Return [X, Y] of the center of cell containing provided text 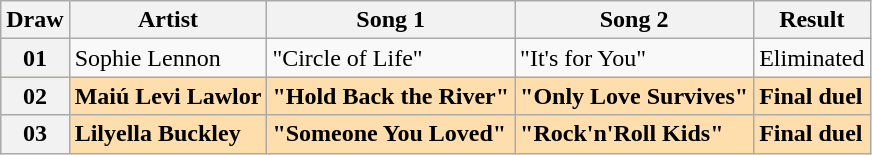
Eliminated [812, 58]
"Someone You Loved" [391, 134]
Sophie Lennon [168, 58]
Result [812, 20]
"Circle of Life" [391, 58]
01 [35, 58]
Artist [168, 20]
Lilyella Buckley [168, 134]
"It's for You" [634, 58]
Song 1 [391, 20]
03 [35, 134]
02 [35, 96]
"Rock'n'Roll Kids" [634, 134]
Maiú Levi Lawlor [168, 96]
"Hold Back the River" [391, 96]
"Only Love Survives" [634, 96]
Song 2 [634, 20]
Draw [35, 20]
